For the text-containing cell, return its midpoint in (X, Y) coordinate format. 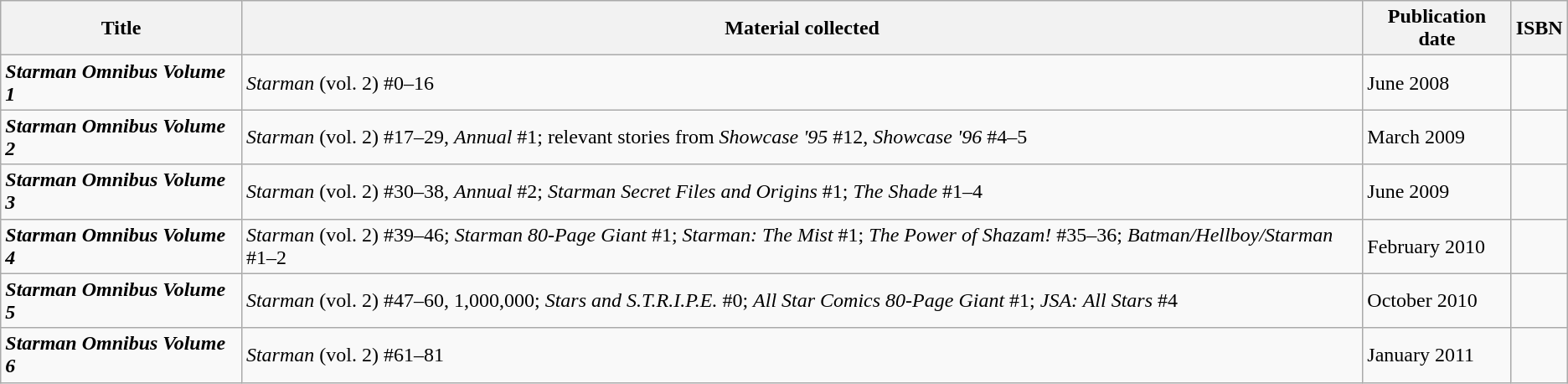
February 2010 (1437, 246)
June 2009 (1437, 191)
Starman Omnibus Volume 5 (121, 300)
Material collected (802, 29)
Starman (vol. 2) #30–38, Annual #2; Starman Secret Files and Origins #1; The Shade #1–4 (802, 191)
June 2008 (1437, 82)
ISBN (1540, 29)
Starman Omnibus Volume 6 (121, 355)
Starman Omnibus Volume 1 (121, 82)
Starman (vol. 2) #47–60, 1,000,000; Stars and S.T.R.I.P.E. #0; All Star Comics 80-Page Giant #1; JSA: All Stars #4 (802, 300)
October 2010 (1437, 300)
Starman (vol. 2) #39–46; Starman 80-Page Giant #1; Starman: The Mist #1; The Power of Shazam! #35–36; Batman/Hellboy/Starman #1–2 (802, 246)
January 2011 (1437, 355)
Starman Omnibus Volume 2 (121, 138)
March 2009 (1437, 138)
Title (121, 29)
Publication date (1437, 29)
Starman Omnibus Volume 4 (121, 246)
Starman (vol. 2) #61–81 (802, 355)
Starman (vol. 2) #0–16 (802, 82)
Starman (vol. 2) #17–29, Annual #1; relevant stories from Showcase '95 #12, Showcase '96 #4–5 (802, 138)
Starman Omnibus Volume 3 (121, 191)
